From the cell containing the given text, extract its center point as (X, Y) coordinate. 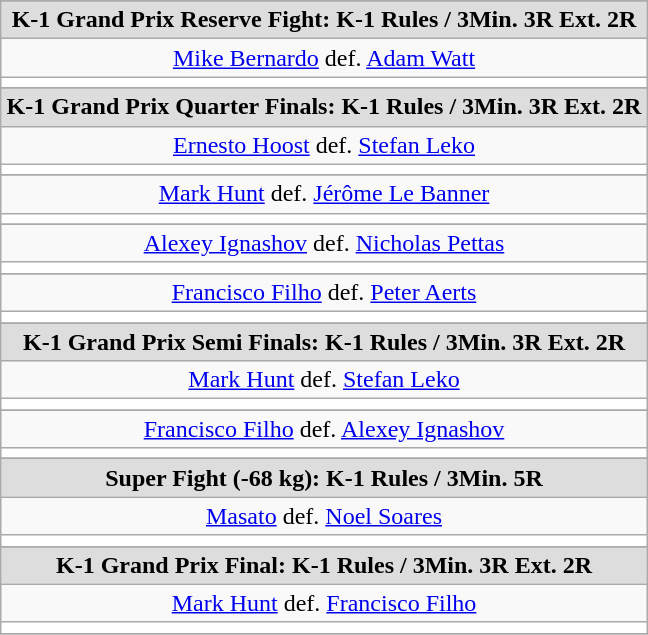
K-1 Grand Prix Final: K-1 Rules / 3Min. 3R Ext. 2R (324, 565)
Mark Hunt def. Stefan Leko (324, 380)
Mark Hunt def. Francisco Filho (324, 603)
Super Fight (-68 kg): K-1 Rules / 3Min. 5R (324, 478)
Masato def. Noel Soares (324, 516)
K-1 Grand Prix Quarter Finals: K-1 Rules / 3Min. 3R Ext. 2R (324, 107)
Francisco Filho def. Alexey Ignashov (324, 429)
Ernesto Hoost def. Stefan Leko (324, 145)
Alexey Ignashov def. Nicholas Pettas (324, 243)
K-1 Grand Prix Semi Finals: K-1 Rules / 3Min. 3R Ext. 2R (324, 341)
Mike Bernardo def. Adam Watt (324, 58)
Francisco Filho def. Peter Aerts (324, 292)
K-1 Grand Prix Reserve Fight: K-1 Rules / 3Min. 3R Ext. 2R (324, 20)
Mark Hunt def. Jérôme Le Banner (324, 194)
